Detect which cell encompasses the target text, then output its [x, y] center coordinate. 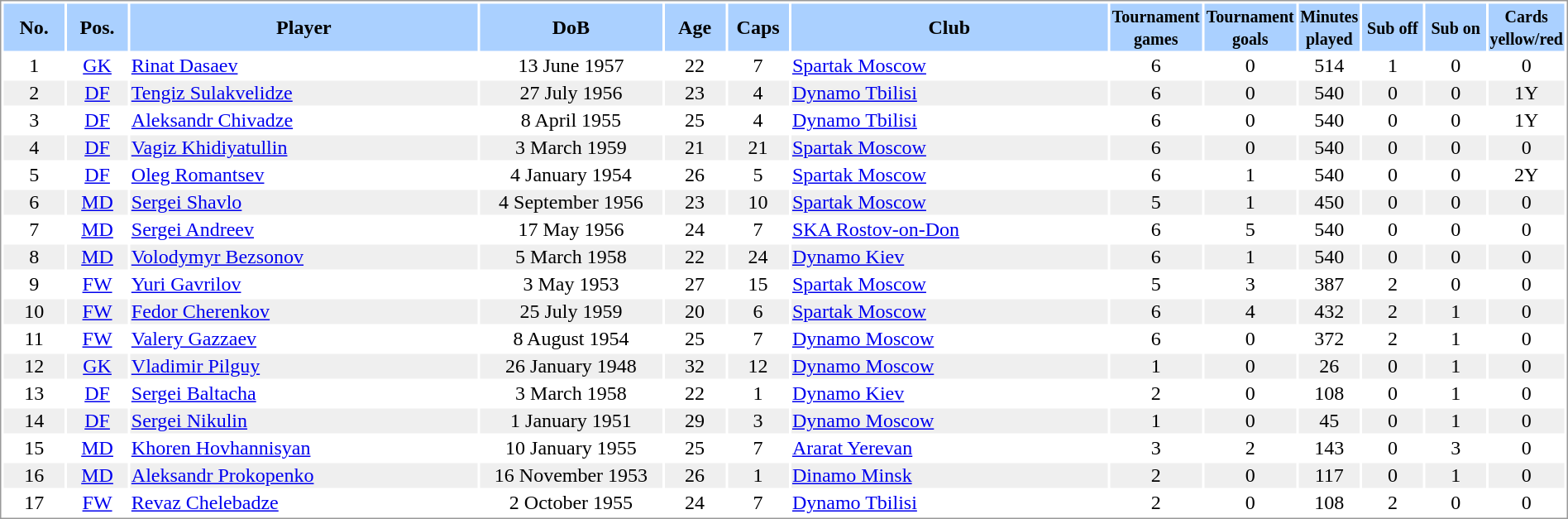
432 [1329, 312]
3 May 1953 [571, 284]
117 [1329, 476]
Aleksandr Chivadze [304, 120]
1 January 1951 [571, 421]
8 [33, 257]
No. [33, 26]
14 [33, 421]
Age [695, 26]
20 [695, 312]
45 [1329, 421]
16 November 1953 [571, 476]
17 [33, 502]
Club [949, 26]
Sergei Nikulin [304, 421]
25 July 1959 [571, 312]
2 October 1955 [571, 502]
Minutesplayed [1329, 26]
Vagiz Khidiyatullin [304, 148]
3 March 1958 [571, 393]
514 [1329, 65]
Ararat Yerevan [949, 448]
143 [1329, 448]
Tournamentgoals [1250, 26]
8 August 1954 [571, 339]
Fedor Cherenkov [304, 312]
372 [1329, 339]
Valery Gazzaev [304, 339]
Caps [758, 26]
Tengiz Sulakvelidze [304, 94]
4 September 1956 [571, 203]
Sub on [1456, 26]
Khoren Hovhannisyan [304, 448]
5 March 1958 [571, 257]
Yuri Gavrilov [304, 284]
29 [695, 421]
Dinamo Minsk [949, 476]
Aleksandr Prokopenko [304, 476]
Rinat Dasaev [304, 65]
Pos. [98, 26]
16 [33, 476]
17 May 1956 [571, 229]
26 January 1948 [571, 367]
27 July 1956 [571, 94]
10 January 1955 [571, 448]
387 [1329, 284]
Cardsyellow/red [1527, 26]
Vladimir Pilguy [304, 367]
13 June 1957 [571, 65]
13 [33, 393]
Oleg Romantsev [304, 175]
450 [1329, 203]
DoB [571, 26]
27 [695, 284]
4 January 1954 [571, 175]
Volodymyr Bezsonov [304, 257]
Sergei Shavlo [304, 203]
32 [695, 367]
Tournamentgames [1156, 26]
3 March 1959 [571, 148]
Sergei Andreev [304, 229]
8 April 1955 [571, 120]
Sub off [1393, 26]
2Y [1527, 175]
Player [304, 26]
Sergei Baltacha [304, 393]
9 [33, 284]
11 [33, 339]
SKA Rostov-on-Don [949, 229]
Revaz Chelebadze [304, 502]
